Determine the (X, Y) coordinate at the center of the cell enclosing the given text.  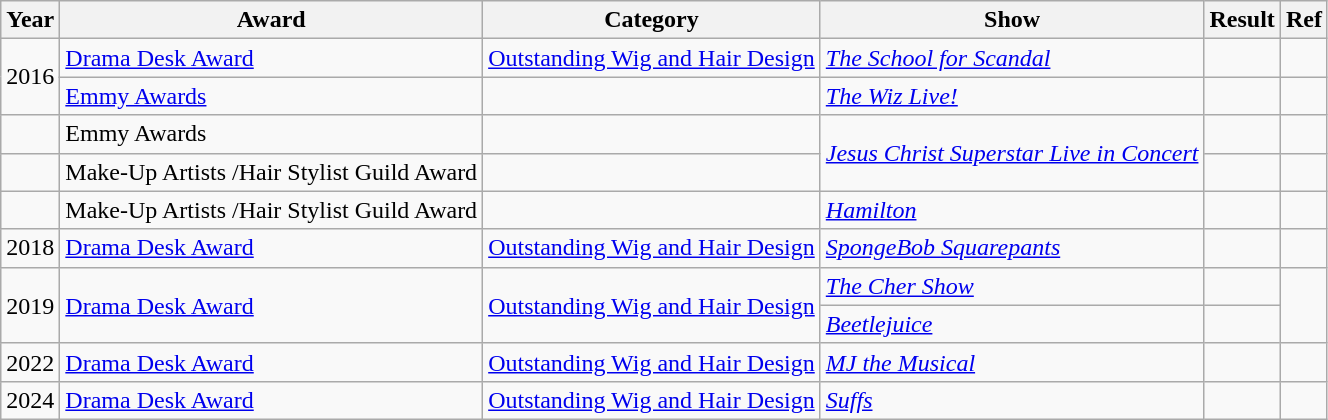
The Wiz Live! (1012, 96)
Show (1012, 20)
Category (652, 20)
2018 (30, 248)
Jesus Christ Superstar Live in Concert (1012, 153)
Beetlejuice (1012, 324)
MJ the Musical (1012, 362)
2024 (30, 400)
SpongeBob Squarepants (1012, 248)
Hamilton (1012, 210)
Award (272, 20)
2022 (30, 362)
Ref (1304, 20)
The School for Scandal (1012, 58)
Result (1242, 20)
Year (30, 20)
Suffs (1012, 400)
2016 (30, 77)
The Cher Show (1012, 286)
2019 (30, 305)
